For the text-containing cell, return its midpoint in (x, y) coordinate format. 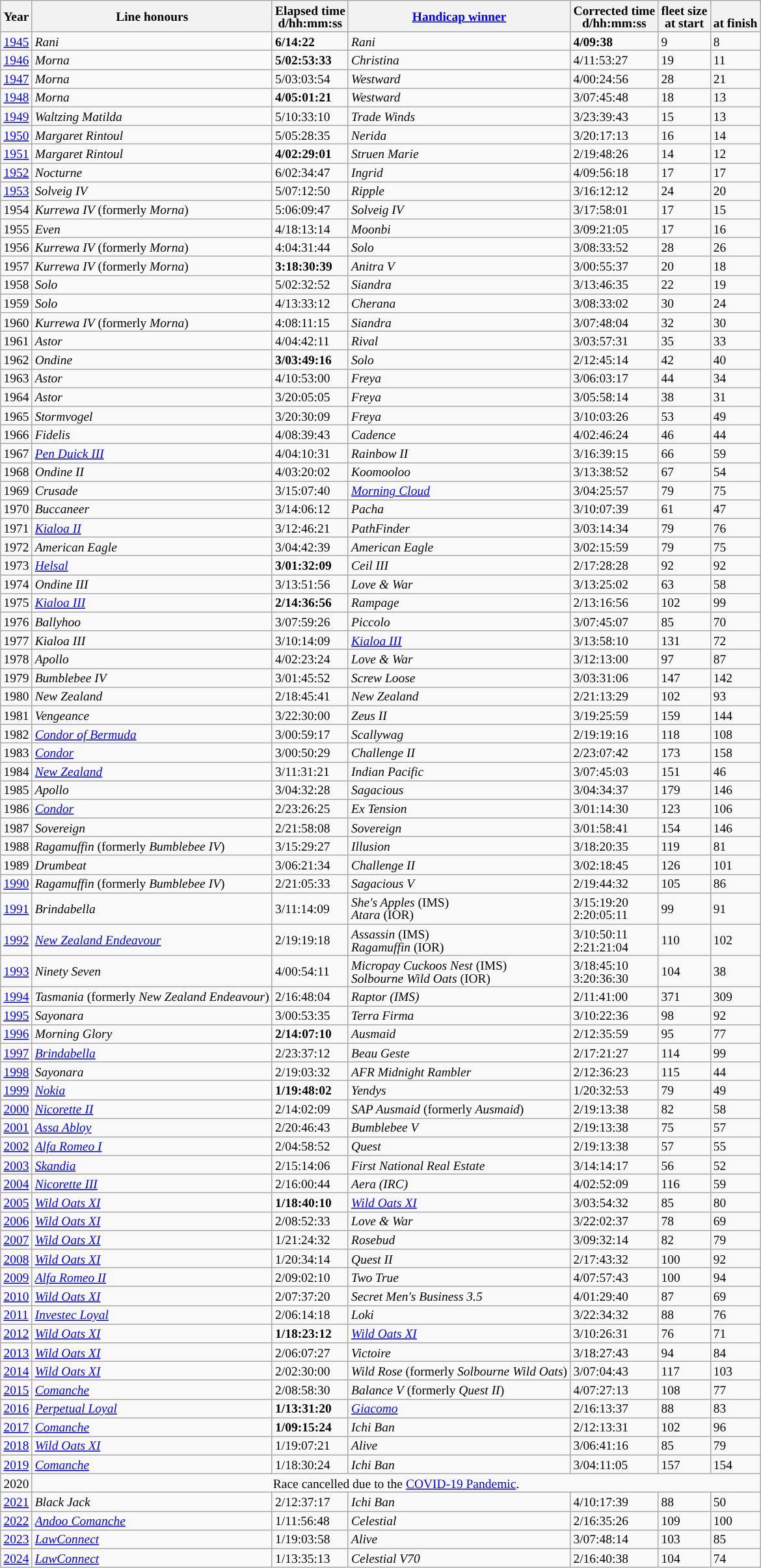
Raptor (IMS) (459, 996)
2/12:36:23 (614, 1072)
11 (735, 60)
2/14:36:56 (310, 602)
AFR Midnight Rambler (459, 1072)
1969 (16, 490)
Struen Marie (459, 153)
5/02:53:33 (310, 60)
Drumbeat (152, 865)
157 (684, 1465)
3/19:25:59 (614, 715)
3/10:26:31 (614, 1333)
Moonbi (459, 229)
Sagacious (459, 790)
1/20:32:53 (614, 1090)
2/21:13:29 (614, 696)
1995 (16, 1016)
Buccaneer (152, 510)
2/18:45:41 (310, 696)
2017 (16, 1427)
5/05:28:35 (310, 135)
2/11:41:00 (614, 996)
Alfa Romeo II (152, 1277)
1949 (16, 116)
2004 (16, 1184)
42 (684, 359)
4/05:01:21 (310, 98)
142 (735, 678)
2/06:07:27 (310, 1353)
2005 (16, 1202)
2010 (16, 1296)
1955 (16, 229)
1945 (16, 42)
97 (684, 659)
1970 (16, 510)
3/20:30:09 (310, 416)
Cherana (459, 303)
3/22:30:00 (310, 715)
4/02:52:09 (614, 1184)
115 (684, 1072)
1975 (16, 602)
31 (735, 397)
2/06:14:18 (310, 1315)
2006 (16, 1221)
2/16:48:04 (310, 996)
3/03:54:32 (614, 1202)
Two True (459, 1277)
3/14:06:12 (310, 510)
2003 (16, 1165)
Ingrid (459, 172)
173 (684, 753)
83 (735, 1409)
3/15:07:40 (310, 490)
2/16:40:38 (614, 1558)
Nokia (152, 1090)
3/13:58:10 (614, 640)
98 (684, 1016)
3/05:58:14 (614, 397)
1/19:03:58 (310, 1539)
3/13:38:52 (614, 472)
86 (735, 883)
She's Apples (IMS) Atara (IOR) (459, 909)
1/18:23:12 (310, 1333)
1/13:31:20 (310, 1409)
61 (684, 510)
1974 (16, 584)
309 (735, 996)
Sagacious V (459, 883)
2/23:26:25 (310, 809)
1976 (16, 622)
3/06:03:17 (614, 379)
1978 (16, 659)
Terra Firma (459, 1016)
84 (735, 1353)
126 (684, 865)
8 (735, 42)
3/02:18:45 (614, 865)
3/07:45:03 (614, 771)
Nerida (459, 135)
Andoo Comanche (152, 1521)
1982 (16, 734)
3/17:58:01 (614, 209)
3/10:03:26 (614, 416)
1992 (16, 940)
1989 (16, 865)
5:06:09:47 (310, 209)
1981 (16, 715)
53 (684, 416)
3/15:29:27 (310, 847)
1/09:15:24 (310, 1427)
147 (684, 678)
1971 (16, 528)
40 (735, 359)
6/02:34:47 (310, 172)
3/18:27:43 (614, 1353)
Vengeance (152, 715)
Zeus II (459, 715)
3/16:39:15 (614, 453)
at finish (735, 16)
2/23:07:42 (614, 753)
3/07:45:48 (614, 98)
3/20:05:05 (310, 397)
Nicorette II (152, 1108)
3/07:48:14 (614, 1539)
1979 (16, 678)
67 (684, 472)
Trade Winds (459, 116)
1/19:07:21 (310, 1446)
1/11:56:48 (310, 1521)
3/07:04:43 (614, 1371)
Loki (459, 1315)
Helsal (152, 566)
3/18:20:35 (614, 847)
3/18:45:103:20:36:30 (614, 972)
Anitra V (459, 265)
2/19:19:18 (310, 940)
2/08:58:30 (310, 1389)
1997 (16, 1052)
2020 (16, 1483)
3/03:31:06 (614, 678)
151 (684, 771)
117 (684, 1371)
Pen Duick III (152, 453)
4/02:29:01 (310, 153)
3/03:14:34 (614, 528)
3/23:39:43 (614, 116)
3/02:15:59 (614, 546)
1/18:40:10 (310, 1202)
Morning Glory (152, 1034)
1973 (16, 566)
Indian Pacific (459, 771)
2/14:07:10 (310, 1034)
2011 (16, 1315)
2/19:19:16 (614, 734)
Handicap winner (459, 16)
4/04:10:31 (310, 453)
2022 (16, 1521)
3/06:41:16 (614, 1446)
Alfa Romeo I (152, 1146)
1959 (16, 303)
109 (684, 1521)
2/19:48:26 (614, 153)
Ondine II (152, 472)
1952 (16, 172)
1966 (16, 434)
81 (735, 847)
Cadence (459, 434)
3/06:21:34 (310, 865)
1950 (16, 135)
78 (684, 1221)
2/08:52:33 (310, 1221)
3:18:30:39 (310, 265)
SAP Ausmaid (formerly Ausmaid) (459, 1108)
1993 (16, 972)
PathFinder (459, 528)
144 (735, 715)
3/16:12:12 (614, 191)
Bumblebee V (459, 1128)
2/02:30:00 (310, 1371)
1998 (16, 1072)
371 (684, 996)
1946 (16, 60)
114 (684, 1052)
22 (684, 285)
21 (735, 79)
50 (735, 1502)
2/12:45:14 (614, 359)
Ondine (152, 359)
Balance V (formerly Quest II) (459, 1389)
3/01:58:41 (614, 827)
1/20:34:14 (310, 1259)
1951 (16, 153)
Celestial (459, 1521)
Investec Loyal (152, 1315)
Ninety Seven (152, 972)
2/13:16:56 (614, 602)
Nocturne (152, 172)
Victoire (459, 1353)
3/11:31:21 (310, 771)
Piccolo (459, 622)
2/07:37:20 (310, 1296)
Yendys (459, 1090)
2/17:21:27 (614, 1052)
12 (735, 153)
3/04:25:57 (614, 490)
2000 (16, 1108)
Aera (IRC) (459, 1184)
2023 (16, 1539)
63 (684, 584)
3/00:53:35 (310, 1016)
3/22:02:37 (614, 1221)
91 (735, 909)
2/16:00:44 (310, 1184)
New Zealand Endeavour (152, 940)
2/04:58:52 (310, 1146)
4/07:27:13 (614, 1389)
3/08:33:02 (614, 303)
4/01:29:40 (614, 1296)
118 (684, 734)
2/12:35:59 (614, 1034)
Rampage (459, 602)
3/03:57:31 (614, 341)
Ex Tension (459, 809)
2/15:14:06 (310, 1165)
3/07:45:07 (614, 622)
4/10:17:39 (614, 1502)
3/10:07:39 (614, 510)
2008 (16, 1259)
1967 (16, 453)
3/11:14:09 (310, 909)
32 (684, 323)
9 (684, 42)
1/13:35:13 (310, 1558)
2/20:46:43 (310, 1128)
2024 (16, 1558)
Waltzing Matilda (152, 116)
2/09:02:10 (310, 1277)
106 (735, 809)
Ausmaid (459, 1034)
1/21:24:32 (310, 1240)
fleet sizeat start (684, 16)
56 (684, 1165)
1985 (16, 790)
3/13:51:56 (310, 584)
2012 (16, 1333)
Screw Loose (459, 678)
Scallywag (459, 734)
2/17:43:32 (614, 1259)
3/04:42:39 (310, 546)
3/10:22:36 (614, 1016)
4/00:24:56 (614, 79)
1960 (16, 323)
Line honours (152, 16)
4/07:57:43 (614, 1277)
3/22:34:32 (614, 1315)
123 (684, 809)
1/19:48:02 (310, 1090)
Illusion (459, 847)
54 (735, 472)
4/02:46:24 (614, 434)
1988 (16, 847)
3/07:48:04 (614, 323)
1977 (16, 640)
Perpetual Loyal (152, 1409)
2009 (16, 1277)
4/02:23:24 (310, 659)
2/12:13:31 (614, 1427)
Kialoa II (152, 528)
2/16:13:37 (614, 1409)
Pacha (459, 510)
1986 (16, 809)
4/11:53:27 (614, 60)
Condor of Bermuda (152, 734)
2013 (16, 1353)
3/04:34:37 (614, 790)
4/10:53:00 (310, 379)
3/08:33:52 (614, 247)
Crusade (152, 490)
6/14:22 (310, 42)
116 (684, 1184)
First National Real Estate (459, 1165)
1999 (16, 1090)
2/21:05:33 (310, 883)
Christina (459, 60)
Tasmania (formerly New Zealand Endeavour) (152, 996)
2019 (16, 1465)
70 (735, 622)
96 (735, 1427)
Fidelis (152, 434)
72 (735, 640)
71 (735, 1333)
1984 (16, 771)
Ballyhoo (152, 622)
Rosebud (459, 1240)
3/10:50:112:21:21:04 (614, 940)
52 (735, 1165)
95 (684, 1034)
1963 (16, 379)
Rainbow II (459, 453)
33 (735, 341)
5/03:03:54 (310, 79)
1996 (16, 1034)
2021 (16, 1502)
4/13:33:12 (310, 303)
2/19:44:32 (614, 883)
3/13:46:35 (614, 285)
1954 (16, 209)
3/10:14:09 (310, 640)
1947 (16, 79)
1972 (16, 546)
26 (735, 247)
2/12:37:17 (310, 1502)
3/12:13:00 (614, 659)
2/14:02:09 (310, 1108)
Quest II (459, 1259)
3/07:59:26 (310, 622)
Rival (459, 341)
66 (684, 453)
2/16:35:26 (614, 1521)
2/17:28:28 (614, 566)
2/21:58:08 (310, 827)
Bumblebee IV (152, 678)
Elapsed timed/hh:mm:ss (310, 16)
2016 (16, 1409)
3/00:55:37 (614, 265)
119 (684, 847)
Black Jack (152, 1502)
3/04:11:05 (614, 1465)
131 (684, 640)
Race cancelled due to the COVID-19 Pandemic. (396, 1483)
3/01:32:09 (310, 566)
105 (684, 883)
1991 (16, 909)
1957 (16, 265)
5/10:33:10 (310, 116)
101 (735, 865)
3/01:14:30 (614, 809)
4:04:31:44 (310, 247)
Koomooloo (459, 472)
Stormvogel (152, 416)
93 (735, 696)
1968 (16, 472)
47 (735, 510)
55 (735, 1146)
4/04:42:11 (310, 341)
1/18:30:24 (310, 1465)
3/15:19:202:20:05:11 (614, 909)
2007 (16, 1240)
2/23:37:12 (310, 1052)
1980 (16, 696)
3/04:32:28 (310, 790)
5/02:32:52 (310, 285)
110 (684, 940)
1983 (16, 753)
Nicorette III (152, 1184)
35 (684, 341)
2014 (16, 1371)
Morning Cloud (459, 490)
4/08:39:43 (310, 434)
3/09:21:05 (614, 229)
5/07:12:50 (310, 191)
Quest (459, 1146)
4/09:38 (614, 42)
1965 (16, 416)
1994 (16, 996)
Even (152, 229)
2/19:03:32 (310, 1072)
3/03:49:16 (310, 359)
1958 (16, 285)
2015 (16, 1389)
4/09:56:18 (614, 172)
179 (684, 790)
Celestial V70 (459, 1558)
158 (735, 753)
2002 (16, 1146)
Corrected timed/hh:mm:ss (614, 16)
Ondine III (152, 584)
3/12:46:21 (310, 528)
3/13:25:02 (614, 584)
4/18:13:14 (310, 229)
1962 (16, 359)
Year (16, 16)
4/00:54:11 (310, 972)
1990 (16, 883)
1987 (16, 827)
3/00:59:17 (310, 734)
1964 (16, 397)
Secret Men's Business 3.5 (459, 1296)
2018 (16, 1446)
4:08:11:15 (310, 323)
3/01:45:52 (310, 678)
Giacomo (459, 1409)
Assassin (IMS) Ragamuffin (IOR) (459, 940)
Wild Rose (formerly Solbourne Wild Oats) (459, 1371)
1953 (16, 191)
4/03:20:02 (310, 472)
2001 (16, 1128)
80 (735, 1202)
3/20:17:13 (614, 135)
1956 (16, 247)
159 (684, 715)
74 (735, 1558)
1948 (16, 98)
3/00:50:29 (310, 753)
Ceil III (459, 566)
34 (735, 379)
Beau Geste (459, 1052)
Micropay Cuckoos Nest (IMS) Solbourne Wild Oats (IOR) (459, 972)
Assa Abloy (152, 1128)
Ripple (459, 191)
1961 (16, 341)
3/09:32:14 (614, 1240)
Skandia (152, 1165)
3/14:14:17 (614, 1165)
